Provide the [x, y] coordinate of the cell's center where the given text is located.  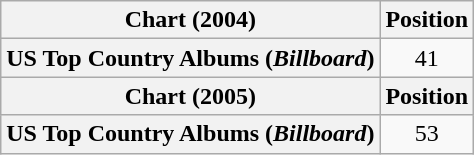
Chart (2004) [190, 20]
41 [427, 58]
Chart (2005) [190, 96]
53 [427, 134]
